Scan for the cell matching the given text and deliver its [x, y] coordinate at center. 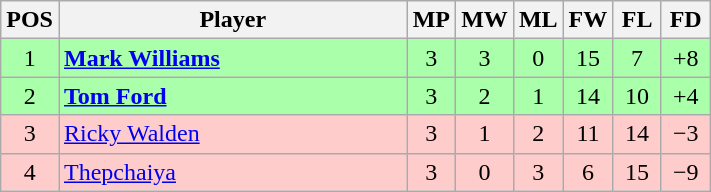
−9 [686, 172]
−3 [686, 134]
FW [588, 20]
POS [30, 20]
7 [638, 58]
Ricky Walden [232, 134]
Tom Ford [232, 96]
FD [686, 20]
FL [638, 20]
ML [538, 20]
6 [588, 172]
MP [432, 20]
11 [588, 134]
+4 [686, 96]
Thepchaiya [232, 172]
4 [30, 172]
Mark Williams [232, 58]
+8 [686, 58]
10 [638, 96]
MW [485, 20]
Player [232, 20]
